Identify which cell holds the provided text, then report its [X, Y] central coordinate. 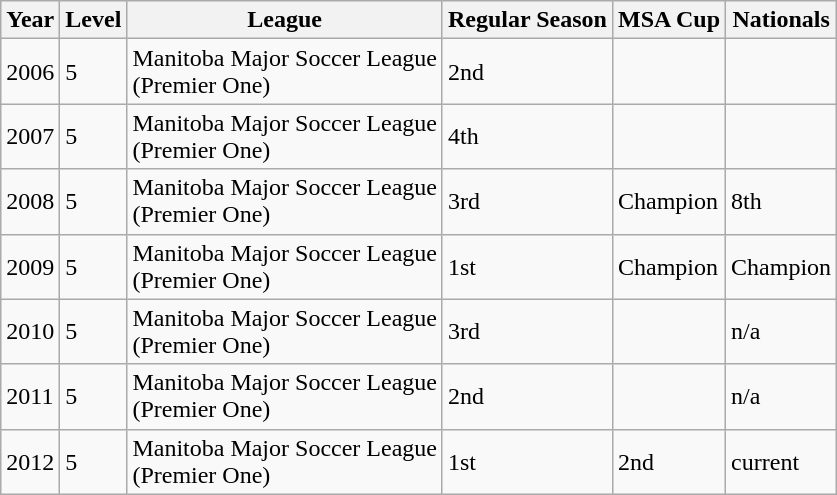
Nationals [782, 20]
2011 [30, 396]
2009 [30, 266]
MSA Cup [668, 20]
Regular Season [527, 20]
current [782, 462]
League [285, 20]
2007 [30, 136]
8th [782, 202]
2006 [30, 72]
2010 [30, 332]
2012 [30, 462]
4th [527, 136]
Year [30, 20]
Level [94, 20]
2008 [30, 202]
